Search for the cell housing the specified text and yield its [x, y] center coordinate. 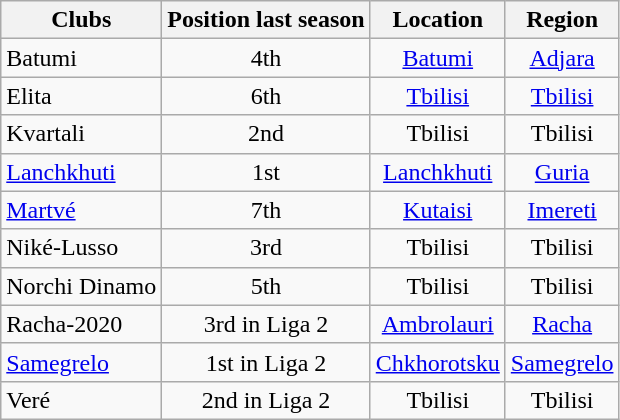
Racha-2020 [82, 324]
Location [438, 20]
5th [266, 286]
Kvartali [82, 134]
2nd in Liga 2 [266, 400]
Ambrolauri [438, 324]
Imereti [562, 210]
Kutaisi [438, 210]
Niké-Lusso [82, 248]
Region [562, 20]
Position last season [266, 20]
Martvé [82, 210]
3rd in Liga 2 [266, 324]
Veré [82, 400]
Adjara [562, 58]
Norchi Dinamo [82, 286]
Chkhorotsku [438, 362]
2nd [266, 134]
Clubs [82, 20]
1st in Liga 2 [266, 362]
1st [266, 172]
3rd [266, 248]
Guria [562, 172]
Racha [562, 324]
4th [266, 58]
Elita [82, 96]
7th [266, 210]
6th [266, 96]
